Capture the cell that displays the provided text and extract its [X, Y] central coordinate. 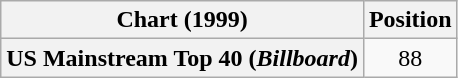
Chart (1999) [182, 20]
US Mainstream Top 40 (Billboard) [182, 58]
Position [410, 20]
88 [410, 58]
